Scan for the cell matching the given text and deliver its (X, Y) coordinate at center. 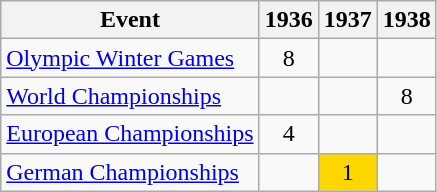
4 (288, 134)
European Championships (130, 134)
World Championships (130, 96)
Event (130, 20)
1 (348, 172)
1938 (406, 20)
German Championships (130, 172)
Olympic Winter Games (130, 58)
1936 (288, 20)
1937 (348, 20)
